Return the (x, y) coordinate for the center point of the cell that contains the specified text.  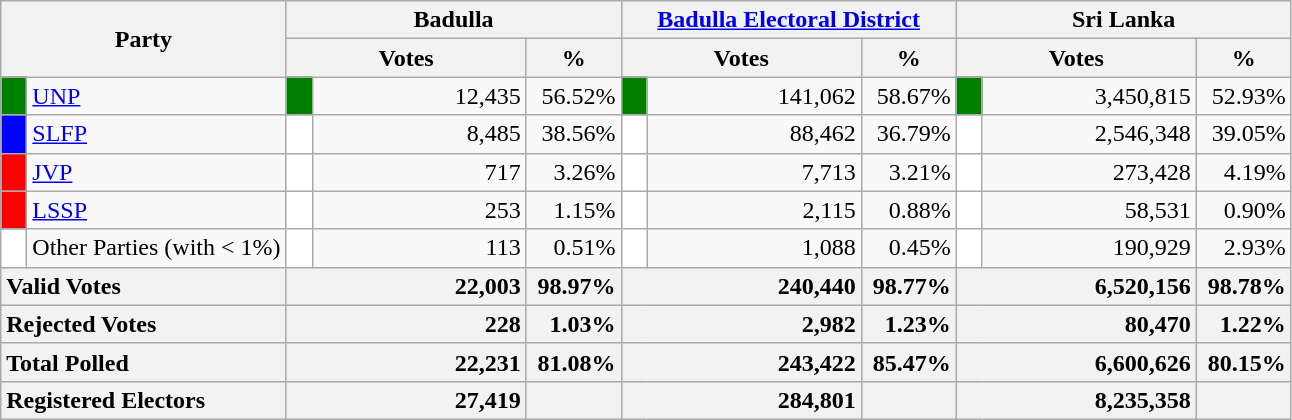
0.90% (1244, 210)
0.51% (574, 248)
UNP (156, 96)
253 (419, 210)
JVP (156, 172)
3.26% (574, 172)
717 (419, 172)
2,546,348 (1089, 134)
58,531 (1089, 210)
Rejected Votes (144, 324)
190,929 (1089, 248)
52.93% (1244, 96)
2,115 (754, 210)
Valid Votes (144, 286)
88,462 (754, 134)
12,435 (419, 96)
22,231 (406, 362)
56.52% (574, 96)
1,088 (754, 248)
7,713 (754, 172)
Party (144, 39)
1.15% (574, 210)
Registered Electors (144, 400)
3.21% (908, 172)
1.22% (1244, 324)
85.47% (908, 362)
Sri Lanka (1124, 20)
SLFP (156, 134)
LSSP (156, 210)
228 (406, 324)
8,235,358 (1076, 400)
113 (419, 248)
Other Parties (with < 1%) (156, 248)
98.97% (574, 286)
240,440 (741, 286)
58.67% (908, 96)
4.19% (1244, 172)
Badulla Electoral District (788, 20)
3,450,815 (1089, 96)
2,982 (741, 324)
80.15% (1244, 362)
98.77% (908, 286)
22,003 (406, 286)
80,470 (1076, 324)
2.93% (1244, 248)
273,428 (1089, 172)
6,600,626 (1076, 362)
Badulla (454, 20)
1.23% (908, 324)
8,485 (419, 134)
0.88% (908, 210)
0.45% (908, 248)
81.08% (574, 362)
243,422 (741, 362)
38.56% (574, 134)
6,520,156 (1076, 286)
98.78% (1244, 286)
284,801 (741, 400)
39.05% (1244, 134)
36.79% (908, 134)
1.03% (574, 324)
27,419 (406, 400)
Total Polled (144, 362)
141,062 (754, 96)
